Find where the given text appears and provide that cell's center as [x, y] coordinate. 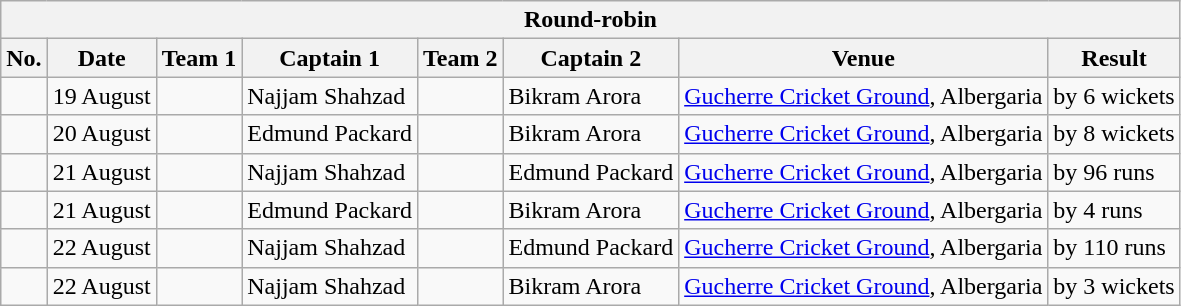
by 6 wickets [1114, 96]
by 96 runs [1114, 172]
by 8 wickets [1114, 134]
by 110 runs [1114, 248]
No. [24, 58]
Date [102, 58]
Team 2 [460, 58]
by 3 wickets [1114, 286]
Result [1114, 58]
Venue [864, 58]
Captain 2 [591, 58]
19 August [102, 96]
Team 1 [199, 58]
by 4 runs [1114, 210]
Captain 1 [330, 58]
20 August [102, 134]
Round-robin [590, 20]
